Return the [X, Y] coordinate for the center point of the cell that contains the specified text.  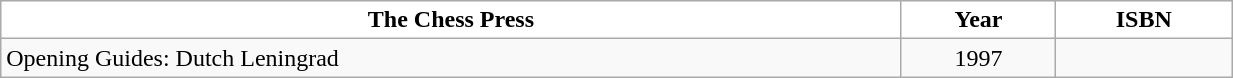
Year [978, 20]
ISBN [1144, 20]
Opening Guides: Dutch Leningrad [451, 58]
The Chess Press [451, 20]
1997 [978, 58]
